For the text-containing cell, return its midpoint in [x, y] coordinate format. 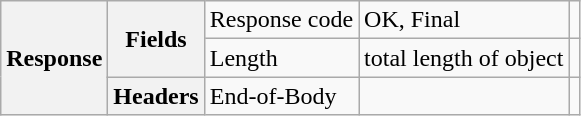
Response code [281, 20]
End-of-Body [281, 96]
total length of object [464, 58]
OK, Final [464, 20]
Length [281, 58]
Response [54, 58]
Fields [156, 39]
Headers [156, 96]
